Pinpoint the cell where the given text exists, returning its [X, Y] midpoint coordinate. 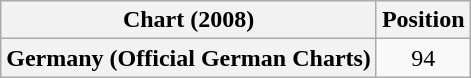
Germany (Official German Charts) [189, 58]
94 [423, 58]
Chart (2008) [189, 20]
Position [423, 20]
